Detect which cell encompasses the target text, then output its (x, y) center coordinate. 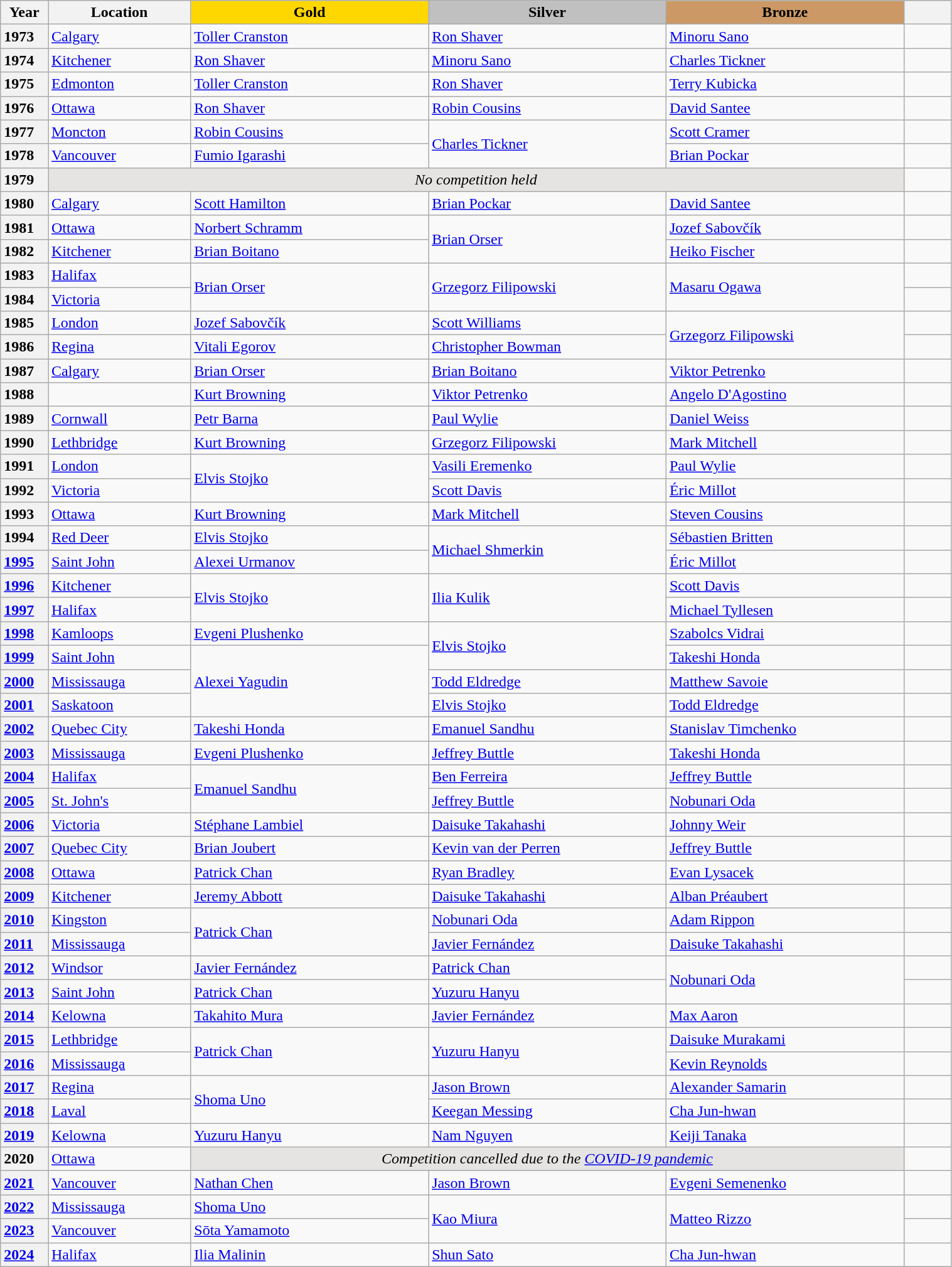
2008 (24, 872)
Sōta Yamamoto (310, 1231)
Vasili Eremenko (547, 466)
Ilia Malinin (310, 1254)
2004 (24, 777)
Laval (119, 1111)
1973 (24, 36)
Johnny Weir (784, 825)
1985 (24, 323)
1977 (24, 132)
2000 (24, 681)
1983 (24, 275)
1989 (24, 419)
Cornwall (119, 419)
Shun Sato (547, 1254)
Christopher Bowman (547, 347)
2011 (24, 944)
2015 (24, 1039)
2010 (24, 920)
Kevin van der Perren (547, 848)
1986 (24, 347)
1998 (24, 633)
1984 (24, 299)
1987 (24, 371)
2024 (24, 1254)
2006 (24, 825)
Michael Shmerkin (547, 550)
Ryan Bradley (547, 872)
2014 (24, 1015)
Brian Joubert (310, 848)
1991 (24, 466)
Steven Cousins (784, 514)
Kamloops (119, 633)
1980 (24, 203)
Scott Williams (547, 323)
2018 (24, 1111)
St. John's (119, 801)
Kevin Reynolds (784, 1064)
1981 (24, 227)
1995 (24, 562)
Gold (310, 13)
Ben Ferreira (547, 777)
Saskatoon (119, 705)
2001 (24, 705)
Alexander Samarin (784, 1088)
Jeremy Abbott (310, 896)
Competition cancelled due to the COVID-19 pandemic (547, 1159)
Evan Lysacek (784, 872)
Matthew Savoie (784, 681)
Takahito Mura (310, 1015)
2023 (24, 1231)
1992 (24, 490)
1988 (24, 395)
No competition held (476, 179)
Angelo D'Agostino (784, 395)
1990 (24, 442)
1974 (24, 60)
Moncton (119, 132)
1997 (24, 609)
2017 (24, 1088)
Silver (547, 13)
1979 (24, 179)
Nathan Chen (310, 1183)
Daisuke Murakami (784, 1039)
1975 (24, 84)
1976 (24, 108)
Szabolcs Vidrai (784, 633)
1982 (24, 251)
2009 (24, 896)
Keiji Tanaka (784, 1135)
Adam Rippon (784, 920)
Masaru Ogawa (784, 287)
Fumio Igarashi (310, 156)
2019 (24, 1135)
1994 (24, 538)
Kingston (119, 920)
Edmonton (119, 84)
Petr Barna (310, 419)
Max Aaron (784, 1015)
2021 (24, 1183)
1978 (24, 156)
Windsor (119, 968)
Vitali Egorov (310, 347)
Stéphane Lambiel (310, 825)
Daniel Weiss (784, 419)
Alexei Yagudin (310, 681)
Location (119, 13)
Scott Cramer (784, 132)
Scott Hamilton (310, 203)
Keegan Messing (547, 1111)
2013 (24, 992)
2005 (24, 801)
Ilia Kulik (547, 597)
Norbert Schramm (310, 227)
Alexei Urmanov (310, 562)
Evgeni Semenenko (784, 1183)
2002 (24, 729)
Sébastien Britten (784, 538)
1993 (24, 514)
Stanislav Timchenko (784, 729)
1996 (24, 585)
2020 (24, 1159)
Bronze (784, 13)
Terry Kubicka (784, 84)
2022 (24, 1207)
Alban Préaubert (784, 896)
Matteo Rizzo (784, 1219)
Red Deer (119, 538)
2012 (24, 968)
1999 (24, 657)
Michael Tyllesen (784, 609)
2003 (24, 753)
Year (24, 13)
Heiko Fischer (784, 251)
2007 (24, 848)
2016 (24, 1064)
Nam Nguyen (547, 1135)
Kao Miura (547, 1219)
